Extract the (x, y) coordinate from the center of the cell holding the provided text.  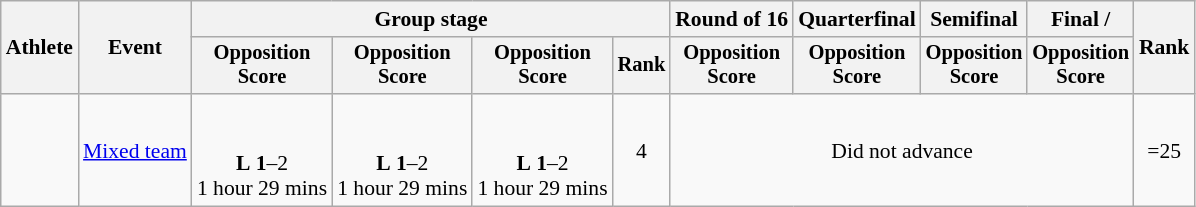
=25 (1164, 150)
Final / (1080, 19)
Athlete (40, 48)
Quarterfinal (857, 19)
Did not advance (902, 150)
Round of 16 (732, 19)
4 (642, 150)
Event (135, 48)
Mixed team (135, 150)
Semifinal (974, 19)
Group stage (431, 19)
